For the text-containing cell, return its midpoint in (X, Y) coordinate format. 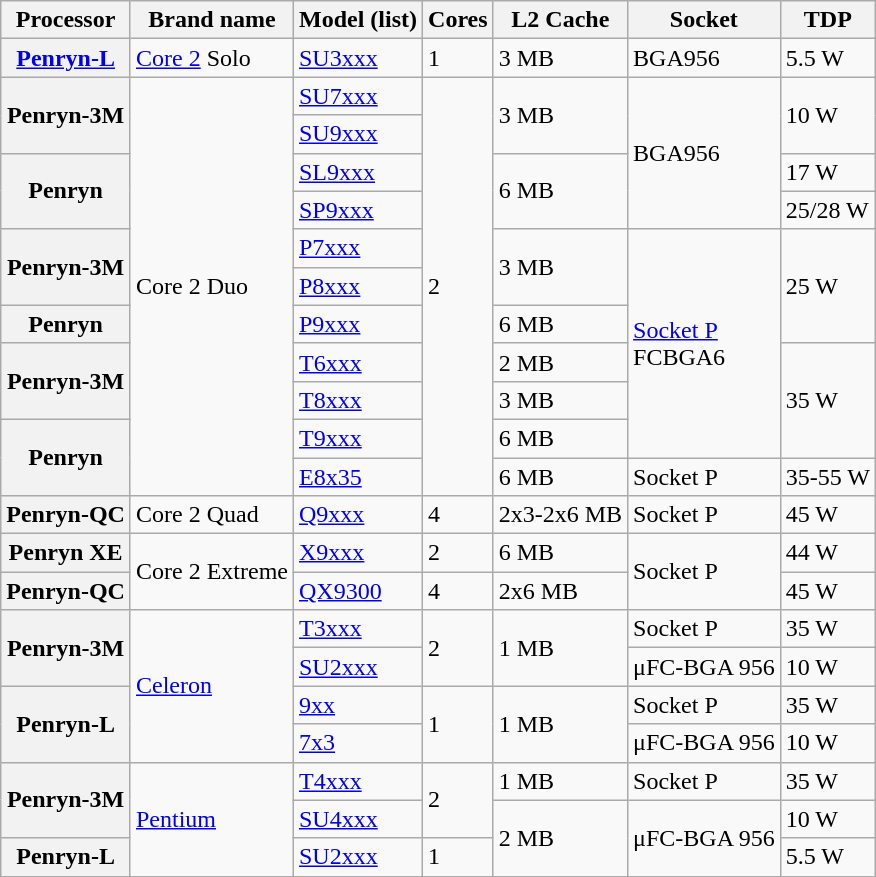
T8xxx (358, 400)
SU9xxx (358, 134)
SP9xxx (358, 210)
9xx (358, 705)
Core 2 Quad (212, 515)
Q9xxx (358, 515)
L2 Cache (560, 20)
TDP (828, 20)
SU3xxx (358, 58)
Penryn XE (66, 553)
T4xxx (358, 781)
17 W (828, 172)
T6xxx (358, 362)
Celeron (212, 686)
SL9xxx (358, 172)
Cores (458, 20)
Processor (66, 20)
2x6 MB (560, 591)
Pentium (212, 819)
2x3-2x6 MB (560, 515)
Core 2 Duo (212, 286)
Core 2 Solo (212, 58)
P7xxx (358, 248)
T9xxx (358, 438)
SU7xxx (358, 96)
QX9300 (358, 591)
25 W (828, 286)
Brand name (212, 20)
Core 2 Extreme (212, 572)
P9xxx (358, 324)
T3xxx (358, 629)
P8xxx (358, 286)
44 W (828, 553)
35-55 W (828, 477)
7x3 (358, 743)
Socket PFCBGA6 (704, 343)
Socket (704, 20)
SU4xxx (358, 819)
E8x35 (358, 477)
25/28 W (828, 210)
Model (list) (358, 20)
X9xxx (358, 553)
